Extract the (x, y) coordinate from the center of the cell holding the provided text.  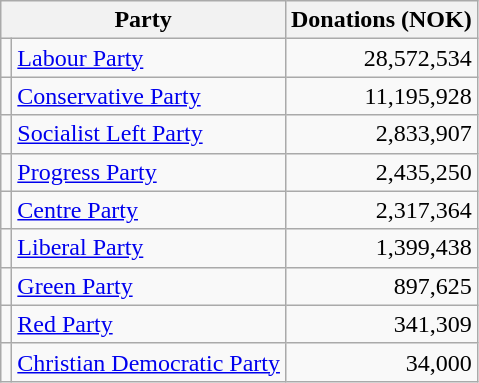
2,833,907 (381, 134)
28,572,534 (381, 58)
Labour Party (149, 58)
Party (144, 20)
Green Party (149, 286)
Christian Democratic Party (149, 362)
897,625 (381, 286)
341,309 (381, 324)
Red Party (149, 324)
2,317,364 (381, 210)
Progress Party (149, 172)
Donations (NOK) (381, 20)
34,000 (381, 362)
Socialist Left Party (149, 134)
Centre Party (149, 210)
Conservative Party (149, 96)
Liberal Party (149, 248)
11,195,928 (381, 96)
1,399,438 (381, 248)
2,435,250 (381, 172)
